Return (x, y) of the center of cell containing provided text 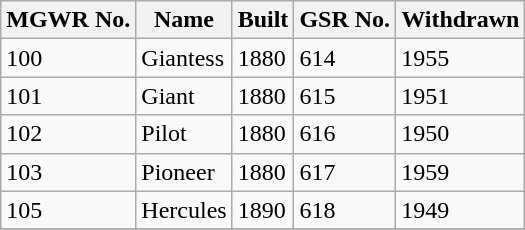
617 (345, 172)
618 (345, 210)
1959 (460, 172)
Giant (184, 96)
1950 (460, 134)
Name (184, 20)
103 (68, 172)
614 (345, 58)
616 (345, 134)
1949 (460, 210)
Withdrawn (460, 20)
1951 (460, 96)
MGWR No. (68, 20)
1955 (460, 58)
Giantess (184, 58)
GSR No. (345, 20)
Hercules (184, 210)
Pioneer (184, 172)
105 (68, 210)
100 (68, 58)
1890 (263, 210)
Pilot (184, 134)
Built (263, 20)
101 (68, 96)
102 (68, 134)
615 (345, 96)
